Identify which cell holds the provided text, then report its (X, Y) central coordinate. 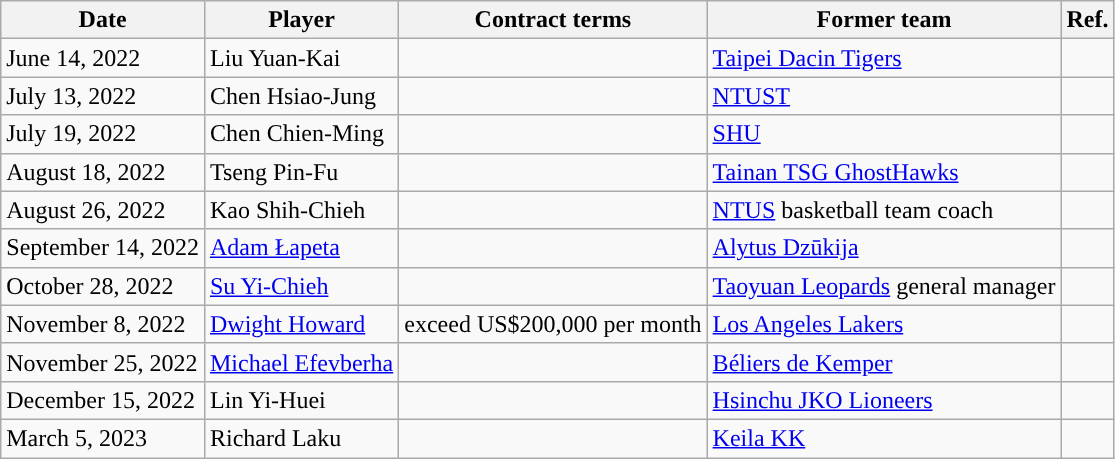
August 18, 2022 (103, 172)
Tainan TSG GhostHawks (884, 172)
Taipei Dacin Tigers (884, 58)
Michael Efevberha (301, 362)
March 5, 2023 (103, 438)
November 8, 2022 (103, 324)
June 14, 2022 (103, 58)
Keila KK (884, 438)
September 14, 2022 (103, 248)
Richard Laku (301, 438)
July 19, 2022 (103, 134)
Former team (884, 20)
NTUS basketball team coach (884, 210)
Player (301, 20)
Alytus Dzūkija (884, 248)
Chen Chien-Ming (301, 134)
Tseng Pin-Fu (301, 172)
SHU (884, 134)
Los Angeles Lakers (884, 324)
August 26, 2022 (103, 210)
Béliers de Kemper (884, 362)
Adam Łapeta (301, 248)
Date (103, 20)
October 28, 2022 (103, 286)
Dwight Howard (301, 324)
July 13, 2022 (103, 96)
Liu Yuan-Kai (301, 58)
Taoyuan Leopards general manager (884, 286)
Hsinchu JKO Lioneers (884, 400)
Su Yi-Chieh (301, 286)
Lin Yi-Huei (301, 400)
Chen Hsiao-Jung (301, 96)
Kao Shih-Chieh (301, 210)
November 25, 2022 (103, 362)
NTUST (884, 96)
Contract terms (553, 20)
Ref. (1088, 20)
exceed US$200,000 per month (553, 324)
December 15, 2022 (103, 400)
